Capture the cell that displays the provided text and extract its [X, Y] central coordinate. 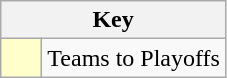
Key [114, 20]
Teams to Playoffs [134, 58]
